For the text-containing cell, return its midpoint in (X, Y) coordinate format. 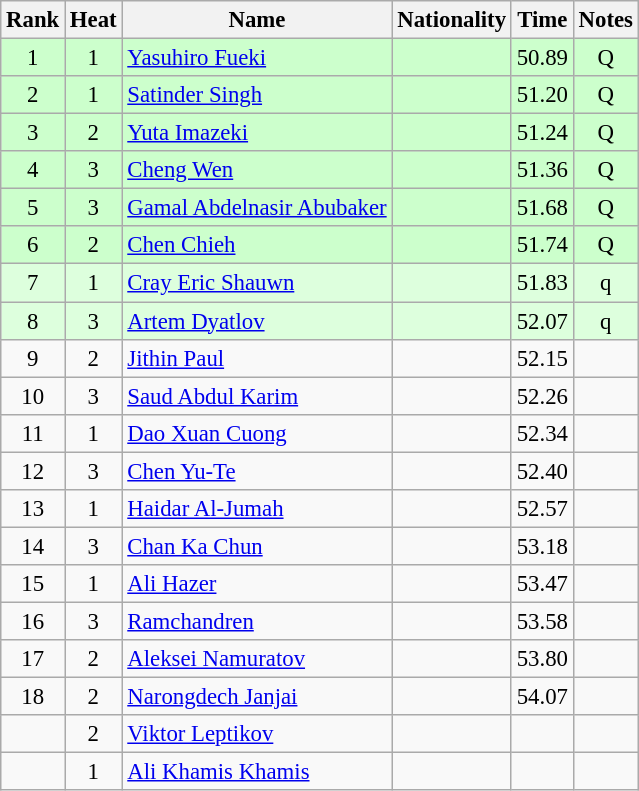
Chen Yu-Te (257, 471)
53.47 (542, 584)
Ali Khamis Khamis (257, 772)
Yuta Imazeki (257, 133)
18 (33, 697)
17 (33, 659)
Artem Dyatlov (257, 321)
Chan Ka Chun (257, 546)
Heat (94, 20)
5 (33, 208)
52.57 (542, 509)
Nationality (452, 20)
52.40 (542, 471)
16 (33, 621)
Chen Chieh (257, 245)
53.80 (542, 659)
51.24 (542, 133)
14 (33, 546)
54.07 (542, 697)
Narongdech Janjai (257, 697)
51.68 (542, 208)
Rank (33, 20)
6 (33, 245)
51.36 (542, 170)
52.15 (542, 358)
52.26 (542, 396)
53.58 (542, 621)
7 (33, 283)
13 (33, 509)
Cray Eric Shauwn (257, 283)
Satinder Singh (257, 95)
Dao Xuan Cuong (257, 433)
Haidar Al-Jumah (257, 509)
Cheng Wen (257, 170)
52.07 (542, 321)
Yasuhiro Fueki (257, 58)
53.18 (542, 546)
12 (33, 471)
8 (33, 321)
9 (33, 358)
51.74 (542, 245)
Jithin Paul (257, 358)
Saud Abdul Karim (257, 396)
50.89 (542, 58)
15 (33, 584)
Time (542, 20)
Gamal Abdelnasir Abubaker (257, 208)
51.20 (542, 95)
Notes (606, 20)
Ali Hazer (257, 584)
Name (257, 20)
Ramchandren (257, 621)
4 (33, 170)
52.34 (542, 433)
51.83 (542, 283)
Viktor Leptikov (257, 734)
Aleksei Namuratov (257, 659)
10 (33, 396)
11 (33, 433)
